Detect which cell encompasses the target text, then output its (X, Y) center coordinate. 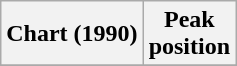
Chart (1990) (72, 34)
Peakposition (189, 34)
